Return (X, Y) of the center of cell containing provided text 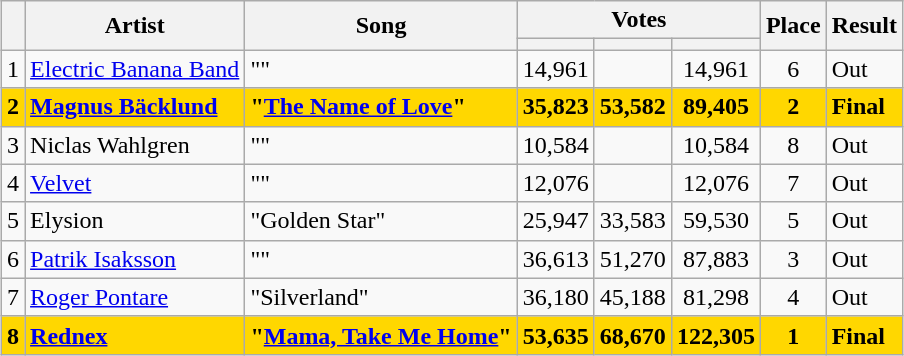
Votes (638, 20)
Patrik Isaksson (135, 259)
Magnus Bäcklund (135, 107)
Niclas Wahlgren (135, 145)
"The Name of Love" (381, 107)
Artist (135, 26)
Place (793, 26)
35,823 (556, 107)
Song (381, 26)
53,582 (632, 107)
Elysion (135, 221)
53,635 (556, 335)
Velvet (135, 183)
"Golden Star" (381, 221)
122,305 (716, 335)
25,947 (556, 221)
"Mama, Take Me Home" (381, 335)
Rednex (135, 335)
68,670 (632, 335)
81,298 (716, 297)
59,530 (716, 221)
36,180 (556, 297)
87,883 (716, 259)
89,405 (716, 107)
45,188 (632, 297)
Electric Banana Band (135, 69)
51,270 (632, 259)
36,613 (556, 259)
"Silverland" (381, 297)
Roger Pontare (135, 297)
33,583 (632, 221)
Result (864, 26)
